Return [X, Y] of the center of cell containing provided text 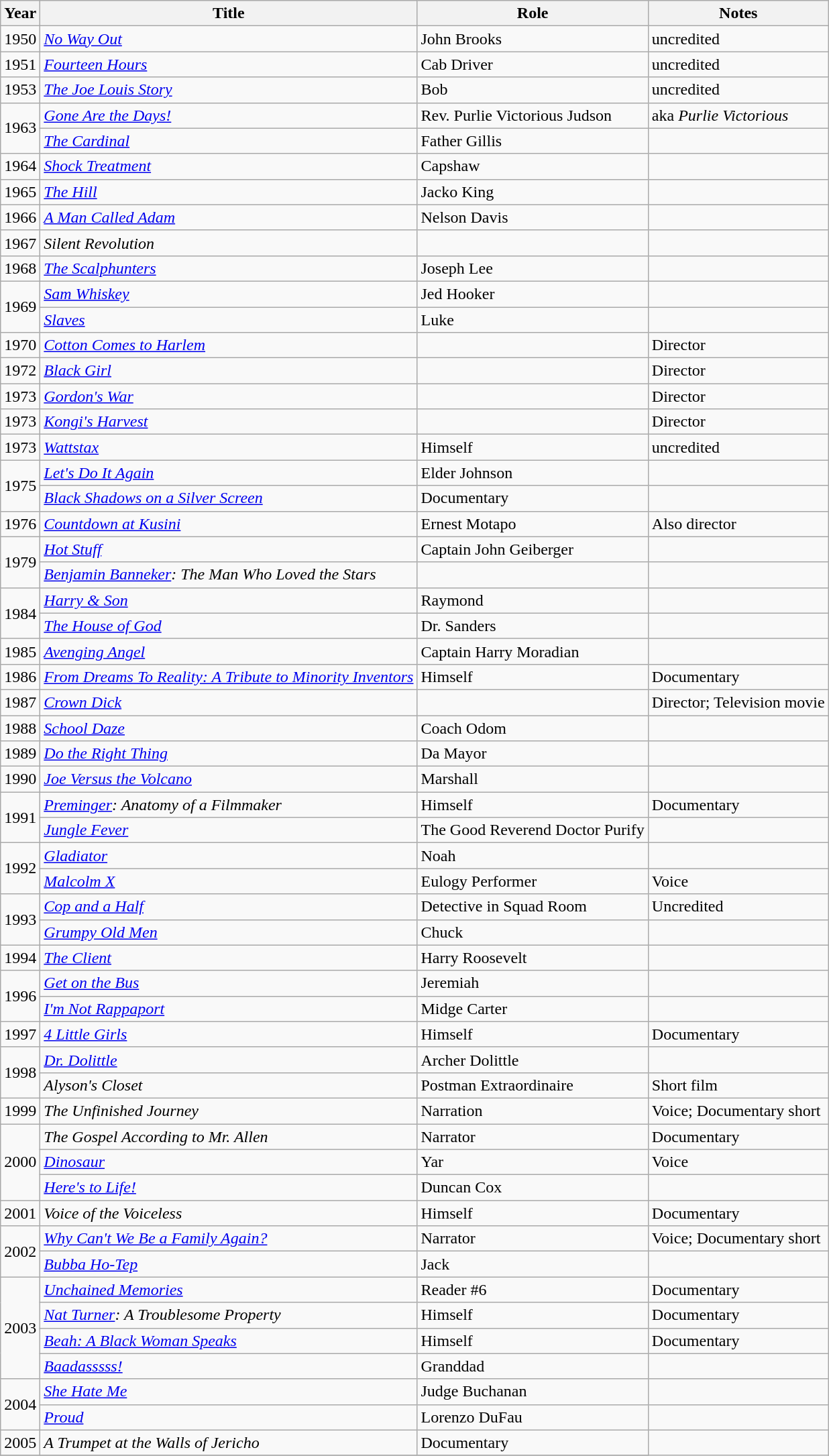
The Hill [229, 192]
Crown Dick [229, 702]
2002 [20, 1251]
Da Mayor [533, 754]
1993 [20, 919]
Capshaw [533, 166]
Captain John Geiberger [533, 549]
1967 [20, 243]
1994 [20, 958]
2004 [20, 1404]
Rev. Purlie Victorious Judson [533, 115]
Ernest Motapo [533, 524]
Judge Buchanan [533, 1392]
The Gospel According to Mr. Allen [229, 1137]
1976 [20, 524]
1951 [20, 64]
Countdown at Kusini [229, 524]
1985 [20, 651]
Alyson's Closet [229, 1085]
Midge Carter [533, 1009]
1986 [20, 677]
Dr. Dolittle [229, 1060]
Baadasssss! [229, 1366]
1990 [20, 779]
Elder Johnson [533, 473]
No Way Out [229, 39]
Dr. Sanders [533, 626]
Role [533, 13]
1975 [20, 486]
A Trumpet at the Walls of Jericho [229, 1443]
2005 [20, 1443]
Director; Television movie [738, 702]
Malcolm X [229, 881]
Postman Extraordinaire [533, 1085]
2003 [20, 1328]
The Scalphunters [229, 268]
The House of God [229, 626]
Dinosaur [229, 1162]
1950 [20, 39]
Joe Versus the Volcano [229, 779]
1968 [20, 268]
Cab Driver [533, 64]
Benjamin Banneker: The Man Who Loved the Stars [229, 575]
Eulogy Performer [533, 881]
Year [20, 13]
Father Gillis [533, 141]
Duncan Cox [533, 1188]
Gordon's War [229, 396]
The Client [229, 958]
The Unfinished Journey [229, 1111]
Granddad [533, 1366]
Beah: A Black Woman Speaks [229, 1341]
Chuck [533, 932]
Nat Turner: A Troublesome Property [229, 1315]
Why Can't We Be a Family Again? [229, 1239]
Archer Dolittle [533, 1060]
Sam Whiskey [229, 294]
Notes [738, 13]
1953 [20, 90]
Jed Hooker [533, 294]
School Daze [229, 728]
1972 [20, 371]
Cotton Comes to Harlem [229, 345]
1992 [20, 869]
Silent Revolution [229, 243]
1979 [20, 562]
Voice of the Voiceless [229, 1213]
Fourteen Hours [229, 64]
Reader #6 [533, 1290]
Harry Roosevelt [533, 958]
Also director [738, 524]
Shock Treatment [229, 166]
Coach Odom [533, 728]
Title [229, 13]
Short film [738, 1085]
1966 [20, 217]
Joseph Lee [533, 268]
The Good Reverend Doctor Purify [533, 830]
She Hate Me [229, 1392]
Gladiator [229, 856]
1970 [20, 345]
1964 [20, 166]
Jungle Fever [229, 830]
4 Little Girls [229, 1034]
Wattstax [229, 447]
Detective in Squad Room [533, 907]
Grumpy Old Men [229, 932]
1997 [20, 1034]
Captain Harry Moradian [533, 651]
2000 [20, 1162]
Uncredited [738, 907]
aka Purlie Victorious [738, 115]
1963 [20, 128]
The Joe Louis Story [229, 90]
1989 [20, 754]
Bubba Ho-Tep [229, 1264]
Jacko King [533, 192]
Harry & Son [229, 600]
Hot Stuff [229, 549]
Marshall [533, 779]
1984 [20, 613]
I'm Not Rappaport [229, 1009]
1969 [20, 306]
Gone Are the Days! [229, 115]
Black Shadows on a Silver Screen [229, 498]
1996 [20, 996]
Do the Right Thing [229, 754]
Get on the Bus [229, 983]
Here's to Life! [229, 1188]
Cop and a Half [229, 907]
1988 [20, 728]
Lorenzo DuFau [533, 1417]
Kongi's Harvest [229, 422]
Raymond [533, 600]
1999 [20, 1111]
Narration [533, 1111]
1998 [20, 1072]
1965 [20, 192]
From Dreams To Reality: A Tribute to Minority Inventors [229, 677]
1987 [20, 702]
Preminger: Anatomy of a Filmmaker [229, 805]
Let's Do It Again [229, 473]
Luke [533, 320]
Bob [533, 90]
Yar [533, 1162]
Slaves [229, 320]
Noah [533, 856]
A Man Called Adam [229, 217]
Proud [229, 1417]
The Cardinal [229, 141]
John Brooks [533, 39]
2001 [20, 1213]
Avenging Angel [229, 651]
Nelson Davis [533, 217]
1991 [20, 818]
Black Girl [229, 371]
Jack [533, 1264]
Unchained Memories [229, 1290]
Jeremiah [533, 983]
